For the text-containing cell, return its midpoint in [X, Y] coordinate format. 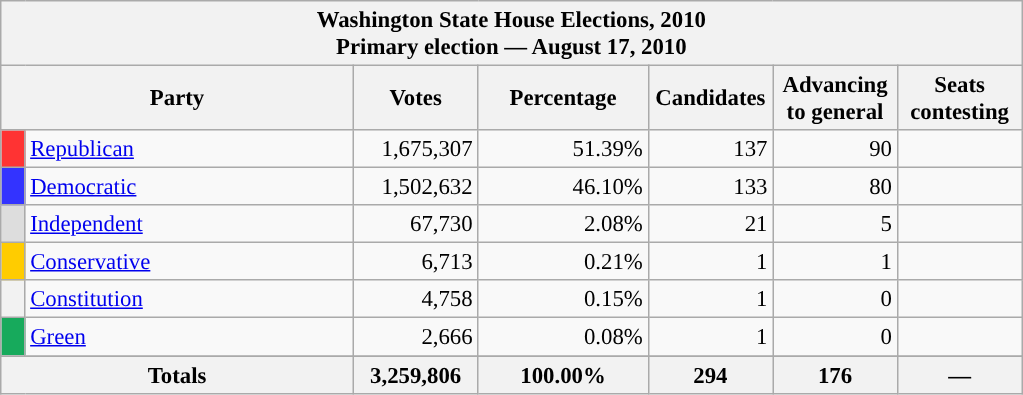
4,758 [416, 299]
Washington State House Elections, 2010Primary election — August 17, 2010 [512, 34]
6,713 [416, 262]
0.21% [563, 262]
51.39% [563, 149]
Independent [189, 224]
Votes [416, 98]
90 [836, 149]
80 [836, 187]
3,259,806 [416, 375]
137 [710, 149]
21 [710, 224]
Democratic [189, 187]
0.15% [563, 299]
Constitution [189, 299]
Totals [178, 375]
1,502,632 [416, 187]
Green [189, 337]
Seats contesting [960, 98]
46.10% [563, 187]
Percentage [563, 98]
— [960, 375]
133 [710, 187]
0.08% [563, 337]
294 [710, 375]
176 [836, 375]
2,666 [416, 337]
Candidates [710, 98]
Republican [189, 149]
100.00% [563, 375]
Advancing to general [836, 98]
67,730 [416, 224]
2.08% [563, 224]
1,675,307 [416, 149]
Conservative [189, 262]
5 [836, 224]
Party [178, 98]
